Extract the [X, Y] coordinate from the center of the cell holding the provided text.  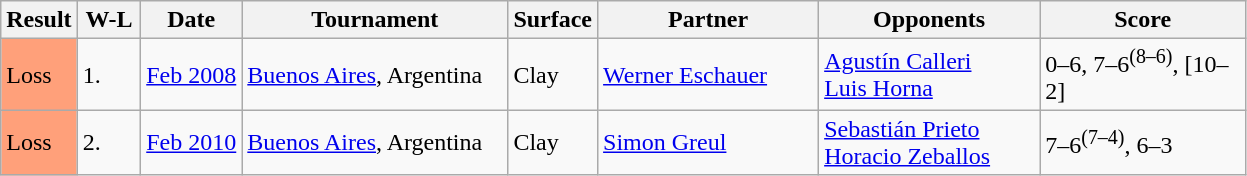
Sebastián Prieto Horacio Zeballos [930, 142]
W-L [109, 20]
Feb 2008 [192, 75]
2. [109, 142]
Score [1143, 20]
0–6, 7–6(8–6), [10–2] [1143, 75]
Surface [553, 20]
Agustín Calleri Luis Horna [930, 75]
7–6(7–4), 6–3 [1143, 142]
Partner [708, 20]
Tournament [375, 20]
Date [192, 20]
1. [109, 75]
Feb 2010 [192, 142]
Simon Greul [708, 142]
Result [39, 20]
Opponents [930, 20]
Werner Eschauer [708, 75]
